Capture the cell that displays the provided text and extract its [x, y] central coordinate. 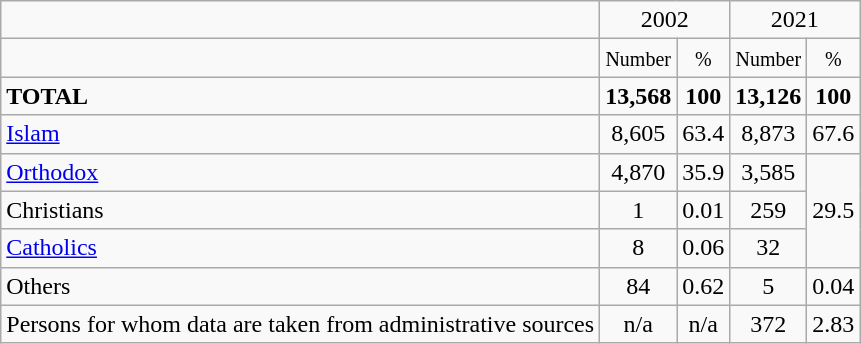
TOTAL [300, 96]
2002 [665, 20]
32 [768, 248]
5 [768, 286]
Catholics [300, 248]
0.06 [704, 248]
259 [768, 210]
67.6 [834, 134]
372 [768, 324]
0.04 [834, 286]
4,870 [638, 172]
Others [300, 286]
Persons for whom data are taken from administrative sources [300, 324]
13,568 [638, 96]
8 [638, 248]
1 [638, 210]
3,585 [768, 172]
8,605 [638, 134]
Orthodox [300, 172]
0.01 [704, 210]
29.5 [834, 210]
0.62 [704, 286]
Christians [300, 210]
35.9 [704, 172]
84 [638, 286]
13,126 [768, 96]
8,873 [768, 134]
2021 [795, 20]
Islam [300, 134]
2.83 [834, 324]
63.4 [704, 134]
